Capture the cell that displays the provided text and extract its (x, y) central coordinate. 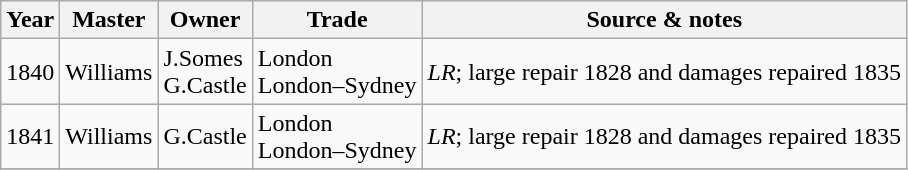
Owner (205, 20)
J.SomesG.Castle (205, 72)
Year (30, 20)
1840 (30, 72)
Master (109, 20)
1841 (30, 136)
G.Castle (205, 136)
Source & notes (664, 20)
Trade (337, 20)
